Return (X, Y) of the center of cell containing provided text 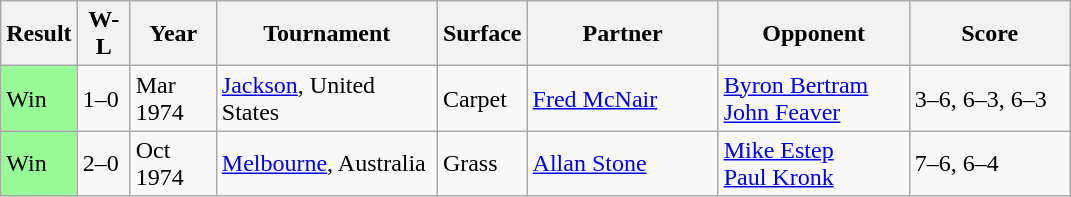
Grass (482, 164)
Mike Estep Paul Kronk (814, 164)
Opponent (814, 34)
1–0 (104, 98)
7–6, 6–4 (990, 164)
Oct 1974 (173, 164)
Carpet (482, 98)
Surface (482, 34)
Partner (622, 34)
3–6, 6–3, 6–3 (990, 98)
Mar 1974 (173, 98)
Byron Bertram John Feaver (814, 98)
Result (39, 34)
Melbourne, Australia (326, 164)
Jackson, United States (326, 98)
Allan Stone (622, 164)
W-L (104, 34)
Tournament (326, 34)
Year (173, 34)
Fred McNair (622, 98)
Score (990, 34)
2–0 (104, 164)
